Provide the (x, y) coordinate of the cell's center where the given text is located.  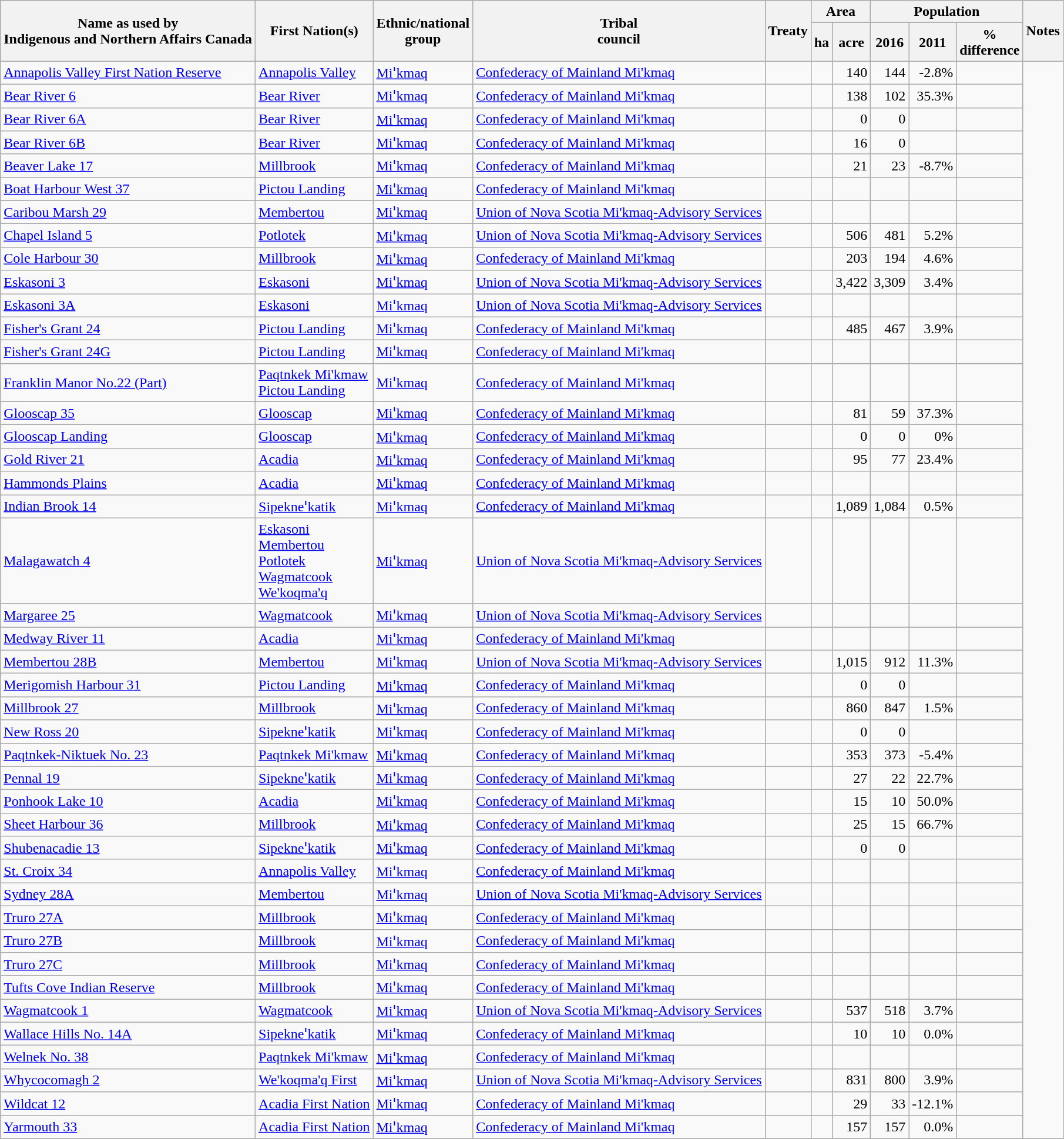
4.6% (933, 259)
37.3% (933, 413)
acre (852, 42)
Franklin Manor No.22 (Part) (128, 382)
1,084 (890, 507)
3,309 (890, 282)
Pennal 19 (128, 778)
Truro 27C (128, 964)
140 (852, 73)
Ponhook Lake 10 (128, 802)
912 (890, 662)
Whycocomagh 2 (128, 1080)
860 (852, 708)
Gold River 21 (128, 460)
27 (852, 778)
25 (852, 825)
Merigomish Harbour 31 (128, 685)
102 (890, 96)
Fisher's Grant 24 (128, 329)
21 (852, 166)
35.3% (933, 96)
Wallace Hills No. 14A (128, 1034)
Chapel Island 5 (128, 236)
Truro 27B (128, 941)
Medway River 11 (128, 639)
Tufts Cove Indian Reserve (128, 987)
11.3% (933, 662)
-12.1% (933, 1104)
Sydney 28A (128, 895)
Caribou Marsh 29 (128, 212)
506 (852, 236)
22.7% (933, 778)
353 (852, 755)
Margaree 25 (128, 615)
0% (933, 437)
50.0% (933, 802)
-2.8% (933, 73)
23 (890, 166)
First Nation(s) (314, 31)
144 (890, 73)
59 (890, 413)
2016 (890, 42)
95 (852, 460)
Indian Brook 14 (128, 507)
Bear River 6B (128, 143)
Glooscap 35 (128, 413)
481 (890, 236)
Tribalcouncil (619, 31)
3.7% (933, 1011)
Shubenacadie 13 (128, 848)
Treaty (788, 31)
33 (890, 1104)
194 (890, 259)
29 (852, 1104)
Eskasoni 3A (128, 306)
St. Croix 34 (128, 871)
Bear River 6 (128, 96)
ha (821, 42)
Paqtnkek Mi'kmawPictou Landing (314, 382)
Notes (1043, 31)
Truro 27A (128, 917)
Membertou 28B (128, 662)
New Ross 20 (128, 732)
Fisher's Grant 24G (128, 352)
847 (890, 708)
Area (840, 12)
We'koqma'q First (314, 1080)
5.2% (933, 236)
518 (890, 1011)
Name as used byIndigenous and Northern Affairs Canada (128, 31)
Wildcat 12 (128, 1104)
Beaver Lake 17 (128, 166)
831 (852, 1080)
467 (890, 329)
EskasoniMembertouPotlotekWagmatcookWe'koqma'q (314, 561)
373 (890, 755)
Hammonds Plains (128, 483)
0.5% (933, 507)
Bear River 6A (128, 119)
485 (852, 329)
%difference (989, 42)
Wagmatcook 1 (128, 1011)
22 (890, 778)
537 (852, 1011)
Potlotek (314, 236)
Malagawatch 4 (128, 561)
-5.4% (933, 755)
Paqtnkek-Niktuek No. 23 (128, 755)
138 (852, 96)
1,089 (852, 507)
Boat Harbour West 37 (128, 189)
Cole Harbour 30 (128, 259)
3.4% (933, 282)
Sheet Harbour 36 (128, 825)
Millbrook 27 (128, 708)
Welnek No. 38 (128, 1057)
23.4% (933, 460)
Population (947, 12)
-8.7% (933, 166)
2011 (933, 42)
66.7% (933, 825)
77 (890, 460)
81 (852, 413)
1.5% (933, 708)
800 (890, 1080)
1,015 (852, 662)
203 (852, 259)
Eskasoni 3 (128, 282)
Glooscap Landing (128, 437)
3,422 (852, 282)
16 (852, 143)
Yarmouth 33 (128, 1127)
Ethnic/nationalgroup (423, 31)
Annapolis Valley First Nation Reserve (128, 73)
